For the text-containing cell, return its midpoint in (X, Y) coordinate format. 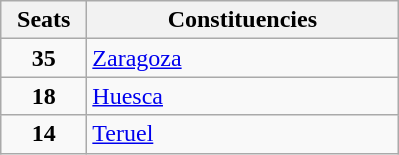
Zaragoza (242, 58)
Constituencies (242, 20)
35 (44, 58)
14 (44, 134)
Teruel (242, 134)
Huesca (242, 96)
18 (44, 96)
Seats (44, 20)
